Scan for the cell matching the given text and deliver its [x, y] coordinate at center. 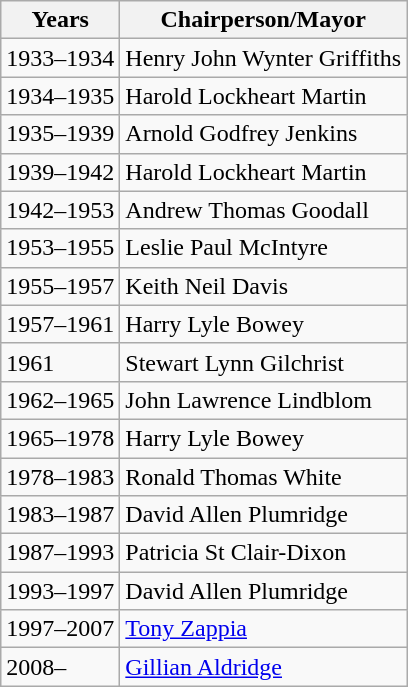
1939–1942 [60, 172]
Patricia St Clair-Dixon [264, 553]
1961 [60, 362]
Leslie Paul McIntyre [264, 248]
John Lawrence Lindblom [264, 400]
Stewart Lynn Gilchrist [264, 362]
Keith Neil Davis [264, 286]
2008– [60, 667]
1942–1953 [60, 210]
1953–1955 [60, 248]
1997–2007 [60, 629]
1965–1978 [60, 438]
Andrew Thomas Goodall [264, 210]
1983–1987 [60, 515]
1955–1957 [60, 286]
Henry John Wynter Griffiths [264, 58]
Arnold Godfrey Jenkins [264, 134]
Chairperson/Mayor [264, 20]
1933–1934 [60, 58]
1978–1983 [60, 477]
Tony Zappia [264, 629]
Ronald Thomas White [264, 477]
1935–1939 [60, 134]
1934–1935 [60, 96]
1993–1997 [60, 591]
1962–1965 [60, 400]
1957–1961 [60, 324]
1987–1993 [60, 553]
Gillian Aldridge [264, 667]
Years [60, 20]
